Scan for the cell matching the given text and deliver its (X, Y) coordinate at center. 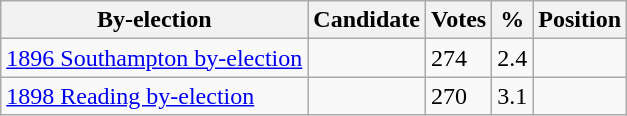
Position (580, 20)
270 (459, 96)
3.1 (512, 96)
By-election (154, 20)
% (512, 20)
1898 Reading by-election (154, 96)
274 (459, 58)
Candidate (367, 20)
2.4 (512, 58)
1896 Southampton by-election (154, 58)
Votes (459, 20)
